Determine the (X, Y) coordinate at the center of the cell enclosing the given text.  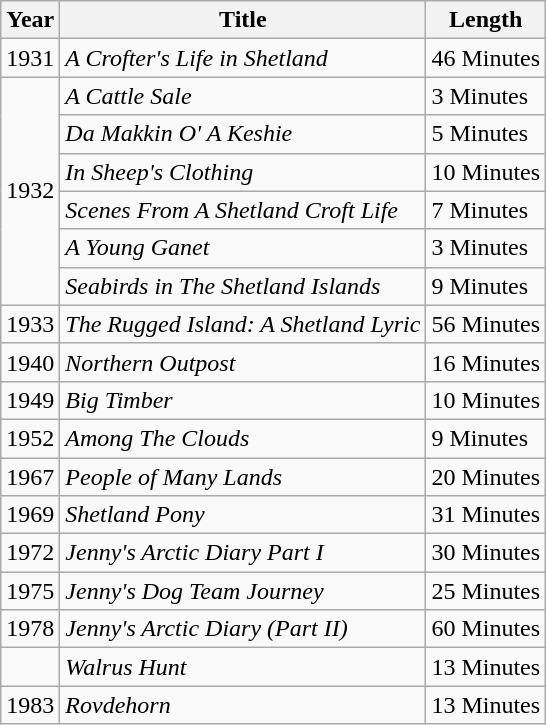
Northern Outpost (243, 362)
Seabirds in The Shetland Islands (243, 286)
1972 (30, 553)
1983 (30, 705)
25 Minutes (486, 591)
46 Minutes (486, 58)
Jenny's Arctic Diary (Part II) (243, 629)
30 Minutes (486, 553)
People of Many Lands (243, 477)
20 Minutes (486, 477)
Jenny's Arctic Diary Part I (243, 553)
5 Minutes (486, 134)
1969 (30, 515)
1967 (30, 477)
1933 (30, 324)
1978 (30, 629)
A Young Ganet (243, 248)
In Sheep's Clothing (243, 172)
1949 (30, 400)
Jenny's Dog Team Journey (243, 591)
16 Minutes (486, 362)
60 Minutes (486, 629)
A Cattle Sale (243, 96)
Length (486, 20)
Scenes From A Shetland Croft Life (243, 210)
Title (243, 20)
A Crofter's Life in Shetland (243, 58)
The Rugged Island: A Shetland Lyric (243, 324)
1952 (30, 438)
Among The Clouds (243, 438)
Walrus Hunt (243, 667)
1975 (30, 591)
Big Timber (243, 400)
1931 (30, 58)
56 Minutes (486, 324)
Shetland Pony (243, 515)
Da Makkin O' A Keshie (243, 134)
Rovdehorn (243, 705)
7 Minutes (486, 210)
1932 (30, 191)
1940 (30, 362)
31 Minutes (486, 515)
Year (30, 20)
